Detect which cell encompasses the target text, then output its [x, y] center coordinate. 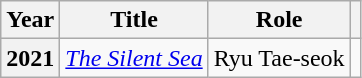
Role [279, 20]
The Silent Sea [134, 58]
Ryu Tae-seok [279, 58]
Title [134, 20]
2021 [30, 58]
Year [30, 20]
